Detect which cell encompasses the target text, then output its (X, Y) center coordinate. 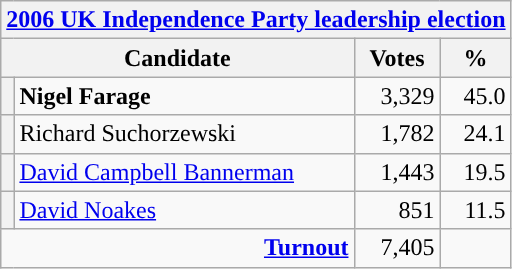
Nigel Farage (184, 96)
3,329 (397, 96)
11.5 (476, 210)
David Noakes (184, 210)
Turnout (178, 248)
19.5 (476, 172)
2006 UK Independence Party leadership election (256, 20)
% (476, 58)
1,443 (397, 172)
David Campbell Bannerman (184, 172)
45.0 (476, 96)
Votes (397, 58)
851 (397, 210)
24.1 (476, 134)
1,782 (397, 134)
7,405 (397, 248)
Candidate (178, 58)
Richard Suchorzewski (184, 134)
